Find where the given text appears and provide that cell's center as (x, y) coordinate. 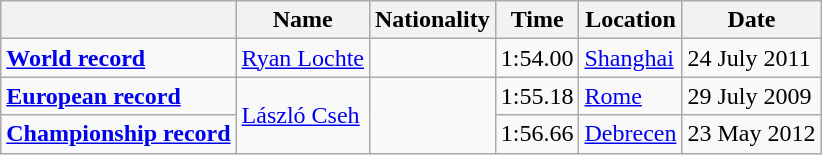
Rome (630, 96)
29 July 2009 (752, 96)
World record (118, 58)
Shanghai (630, 58)
Name (302, 20)
24 July 2011 (752, 58)
Championship record (118, 134)
European record (118, 96)
Ryan Lochte (302, 58)
Location (630, 20)
Time (537, 20)
1:54.00 (537, 58)
1:55.18 (537, 96)
23 May 2012 (752, 134)
1:56.66 (537, 134)
Nationality (432, 20)
Date (752, 20)
László Cseh (302, 115)
Debrecen (630, 134)
